Capture the cell that displays the provided text and extract its [x, y] central coordinate. 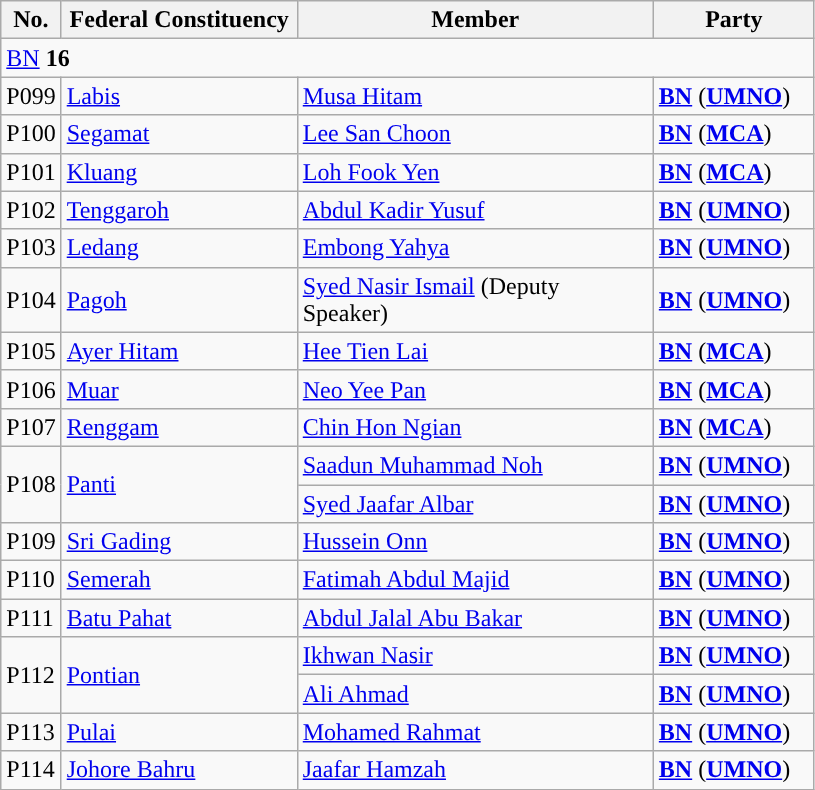
Hussein Onn [475, 542]
P100 [31, 134]
Pagoh [179, 300]
Pulai [179, 732]
Renggam [179, 427]
Tenggaroh [179, 210]
Ayer Hitam [179, 351]
Saadun Muhammad Noh [475, 465]
Embong Yahya [475, 248]
Hee Tien Lai [475, 351]
P114 [31, 770]
P101 [31, 172]
P104 [31, 300]
P111 [31, 618]
P109 [31, 542]
Abdul Kadir Yusuf [475, 210]
Muar [179, 389]
Lee San Choon [475, 134]
Ali Ahmad [475, 694]
Party [734, 20]
Segamat [179, 134]
Ledang [179, 248]
P099 [31, 96]
P110 [31, 580]
Johore Bahru [179, 770]
BN 16 [408, 58]
Member [475, 20]
Musa Hitam [475, 96]
Pontian [179, 675]
Federal Constituency [179, 20]
Sri Gading [179, 542]
P102 [31, 210]
Chin Hon Ngian [475, 427]
Ikhwan Nasir [475, 656]
P103 [31, 248]
Fatimah Abdul Majid [475, 580]
Panti [179, 484]
Abdul Jalal Abu Bakar [475, 618]
P106 [31, 389]
Syed Jaafar Albar [475, 503]
Mohamed Rahmat [475, 732]
Batu Pahat [179, 618]
Neo Yee Pan [475, 389]
Labis [179, 96]
Semerah [179, 580]
Loh Fook Yen [475, 172]
P112 [31, 675]
P105 [31, 351]
Jaafar Hamzah [475, 770]
P113 [31, 732]
Syed Nasir Ismail (Deputy Speaker) [475, 300]
No. [31, 20]
P108 [31, 484]
Kluang [179, 172]
P107 [31, 427]
